Capture the cell that displays the provided text and extract its (x, y) central coordinate. 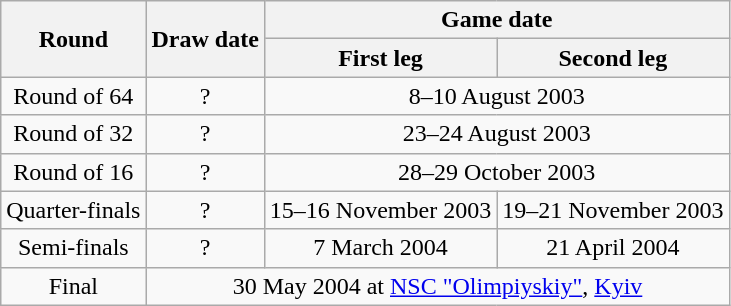
First leg (380, 58)
Quarter-finals (74, 210)
15–16 November 2003 (380, 210)
Second leg (613, 58)
Round of 32 (74, 134)
Final (74, 286)
30 May 2004 at NSC "Olimpiyskiy", Kyiv (438, 286)
Draw date (205, 39)
23–24 August 2003 (496, 134)
Round of 16 (74, 172)
8–10 August 2003 (496, 96)
28–29 October 2003 (496, 172)
Game date (496, 20)
Round (74, 39)
19–21 November 2003 (613, 210)
21 April 2004 (613, 248)
Semi-finals (74, 248)
7 March 2004 (380, 248)
Round of 64 (74, 96)
